Search for the cell housing the specified text and yield its [X, Y] center coordinate. 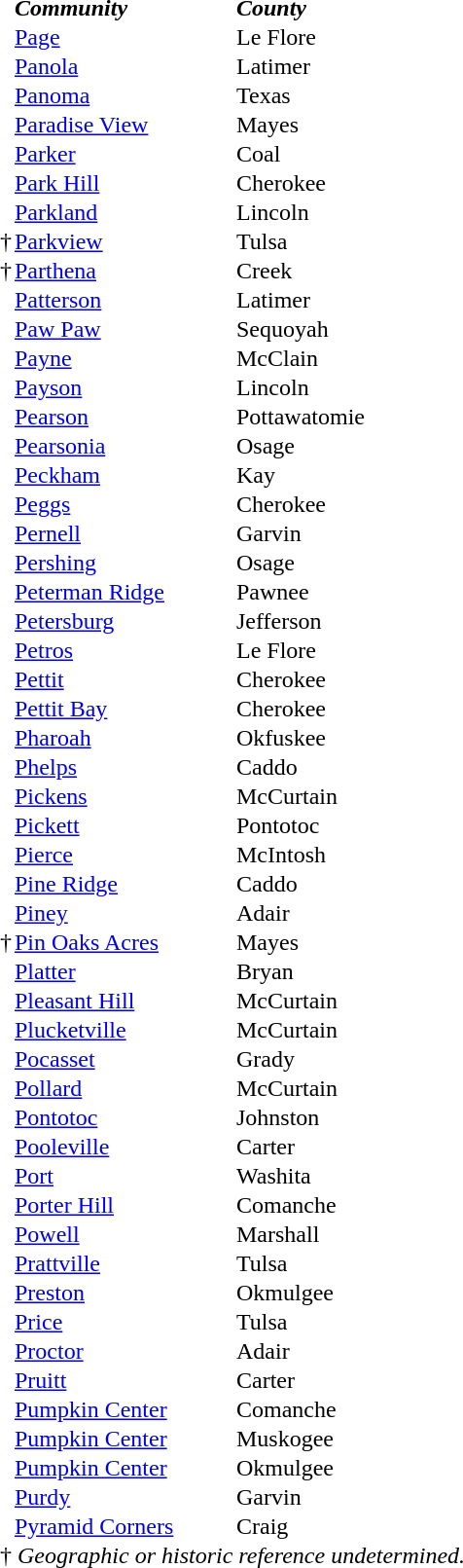
Payne [125, 358]
Marshall [309, 1234]
Pocasset [125, 1059]
Grady [309, 1059]
Panoma [125, 95]
McClain [309, 358]
Pruitt [125, 1380]
Pershing [125, 563]
Peterman Ridge [125, 592]
Craig [309, 1526]
Parkland [125, 212]
Prattville [125, 1263]
Payson [125, 387]
Page [125, 37]
Washita [309, 1176]
Kay [309, 475]
Okfuskee [309, 738]
Pawnee [309, 592]
Pyramid Corners [125, 1526]
Panola [125, 66]
Petersburg [125, 621]
Pickens [125, 796]
Pickett [125, 825]
Peckham [125, 475]
Sequoyah [309, 329]
Pearson [125, 417]
Pettit [125, 679]
Pooleville [125, 1147]
Creek [309, 271]
Purdy [125, 1497]
Peggs [125, 504]
Pharoah [125, 738]
Pine Ridge [125, 884]
McIntosh [309, 855]
Pleasant Hill [125, 1001]
Proctor [125, 1351]
Price [125, 1322]
Pierce [125, 855]
Preston [125, 1293]
Plucketville [125, 1030]
Porter Hill [125, 1205]
Parker [125, 154]
Petros [125, 650]
Pettit Bay [125, 709]
Pernell [125, 533]
Patterson [125, 300]
Port [125, 1176]
Parkview [125, 241]
Johnston [309, 1117]
Pottawatomie [309, 417]
Coal [309, 154]
Park Hill [125, 183]
Pearsonia [125, 446]
Phelps [125, 767]
Powell [125, 1234]
Pollard [125, 1088]
Platter [125, 971]
Parthena [125, 271]
Pin Oaks Acres [125, 942]
Bryan [309, 971]
Texas [309, 95]
Paw Paw [125, 329]
Piney [125, 913]
Paradise View [125, 125]
Jefferson [309, 621]
Muskogee [309, 1439]
